For the text-containing cell, return its midpoint in (x, y) coordinate format. 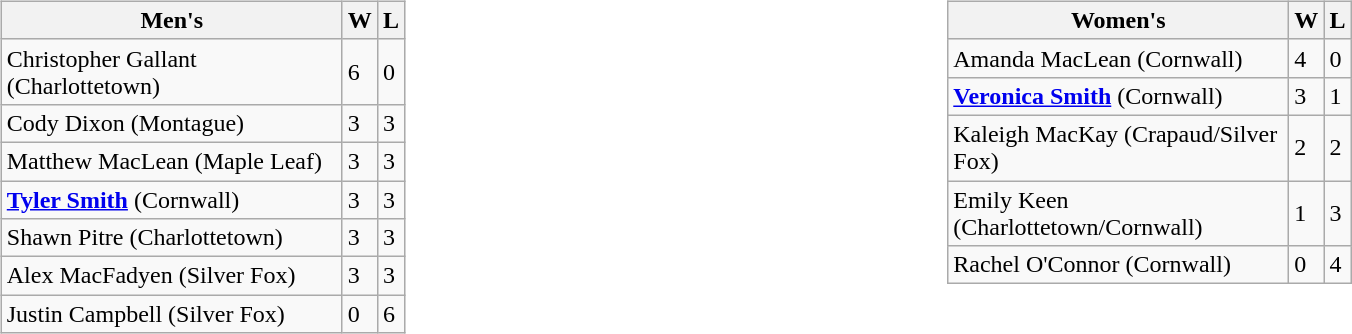
Matthew MacLean (Maple Leaf) (172, 161)
Cody Dixon (Montague) (172, 123)
Rachel O'Connor (Cornwall) (1118, 265)
Justin Campbell (Silver Fox) (172, 314)
Christopher Gallant (Charlottetown) (172, 72)
Emily Keen (Charlottetown/Cornwall) (1118, 212)
Alex MacFadyen (Silver Fox) (172, 276)
Shawn Pitre (Charlottetown) (172, 238)
Men's (172, 20)
Kaleigh MacKay (Crapaud/Silver Fox) (1118, 148)
Veronica Smith (Cornwall) (1118, 96)
Amanda MacLean (Cornwall) (1118, 58)
Women's (1118, 20)
Tyler Smith (Cornwall) (172, 199)
